Identify which cell holds the provided text, then report its [X, Y] central coordinate. 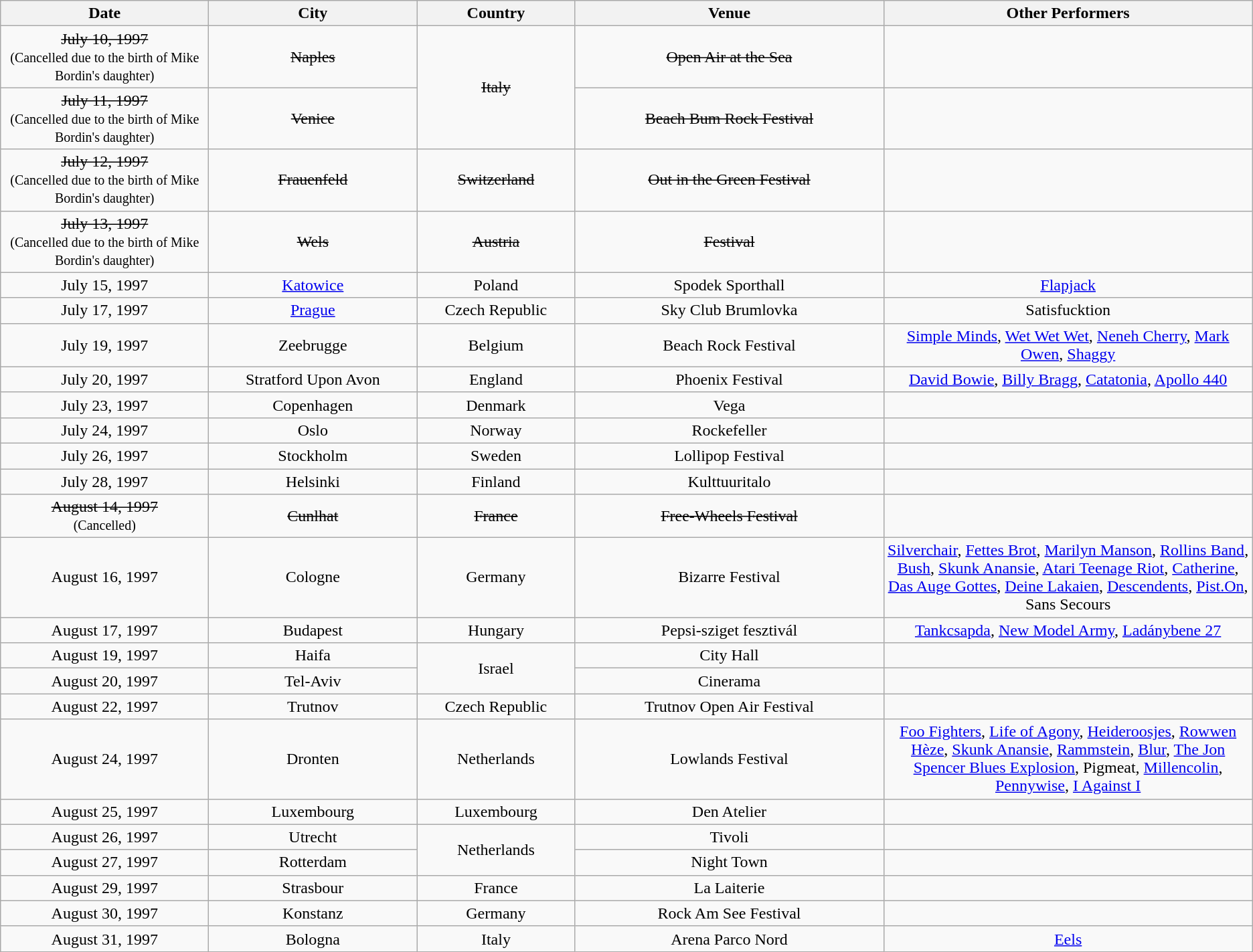
Rotterdam [313, 862]
Helsinki [313, 481]
August 25, 1997 [104, 812]
Cologne [313, 578]
Belgium [496, 345]
Sky Club Brumlovka [730, 310]
August 26, 1997 [104, 837]
Satisfucktion [1068, 310]
Dronten [313, 759]
Budapest [313, 630]
August 19, 1997 [104, 656]
Phoenix Festival [730, 379]
Open Air at the Sea [730, 57]
Spodek Sporthall [730, 285]
City Hall [730, 656]
August 16, 1997 [104, 578]
Haifa [313, 656]
July 19, 1997 [104, 345]
Sweden [496, 456]
Vega [730, 405]
July 13, 1997(Cancelled due to the birth of Mike Bordin's daughter) [104, 242]
Free-Wheels Festival [730, 516]
Other Performers [1068, 13]
July 24, 1997 [104, 430]
August 22, 1997 [104, 706]
Bizarre Festival [730, 578]
Lollipop Festival [730, 456]
Night Town [730, 862]
Den Atelier [730, 812]
July 15, 1997 [104, 285]
Strasbour [313, 888]
August 20, 1997 [104, 681]
Norway [496, 430]
July 12, 1997(Cancelled due to the birth of Mike Bordin's daughter) [104, 180]
Wels [313, 242]
Rockefeller [730, 430]
August 14, 1997(Cancelled) [104, 516]
Naples [313, 57]
Prague [313, 310]
Katowice [313, 285]
August 29, 1997 [104, 888]
Tel-Aviv [313, 681]
August 17, 1997 [104, 630]
Beach Bum Rock Festival [730, 118]
Trutnov Open Air Festival [730, 706]
Utrecht [313, 837]
August 30, 1997 [104, 913]
Venice [313, 118]
Poland [496, 285]
Stratford Upon Avon [313, 379]
Trutnov [313, 706]
Denmark [496, 405]
Rock Am See Festival [730, 913]
Austria [496, 242]
July 11, 1997(Cancelled due to the birth of Mike Bordin's daughter) [104, 118]
Eels [1068, 939]
July 10, 1997(Cancelled due to the birth of Mike Bordin's daughter) [104, 57]
England [496, 379]
Festival [730, 242]
Cinerama [730, 681]
Zeebrugge [313, 345]
Bologna [313, 939]
Kulttuuritalo [730, 481]
Beach Rock Festival [730, 345]
Country [496, 13]
Flapjack [1068, 285]
Konstanz [313, 913]
August 27, 1997 [104, 862]
Simple Minds, Wet Wet Wet, Neneh Cherry, Mark Owen, Shaggy [1068, 345]
July 26, 1997 [104, 456]
Finland [496, 481]
Hungary [496, 630]
Date [104, 13]
Stockholm [313, 456]
Tivoli [730, 837]
Israel [496, 668]
July 28, 1997 [104, 481]
July 20, 1997 [104, 379]
August 31, 1997 [104, 939]
Frauenfeld [313, 180]
Switzerland [496, 180]
Venue [730, 13]
Lowlands Festival [730, 759]
City [313, 13]
Oslo [313, 430]
Tankcsapda, New Model Army, Ladánybene 27 [1068, 630]
David Bowie, Billy Bragg, Catatonia, Apollo 440 [1068, 379]
Out in the Green Festival [730, 180]
La Laiterie [730, 888]
Arena Parco Nord [730, 939]
July 17, 1997 [104, 310]
August 24, 1997 [104, 759]
July 23, 1997 [104, 405]
Copenhagen [313, 405]
Cunlhat [313, 516]
Pepsi-sziget fesztivál [730, 630]
